Capture the cell that displays the provided text and extract its [x, y] central coordinate. 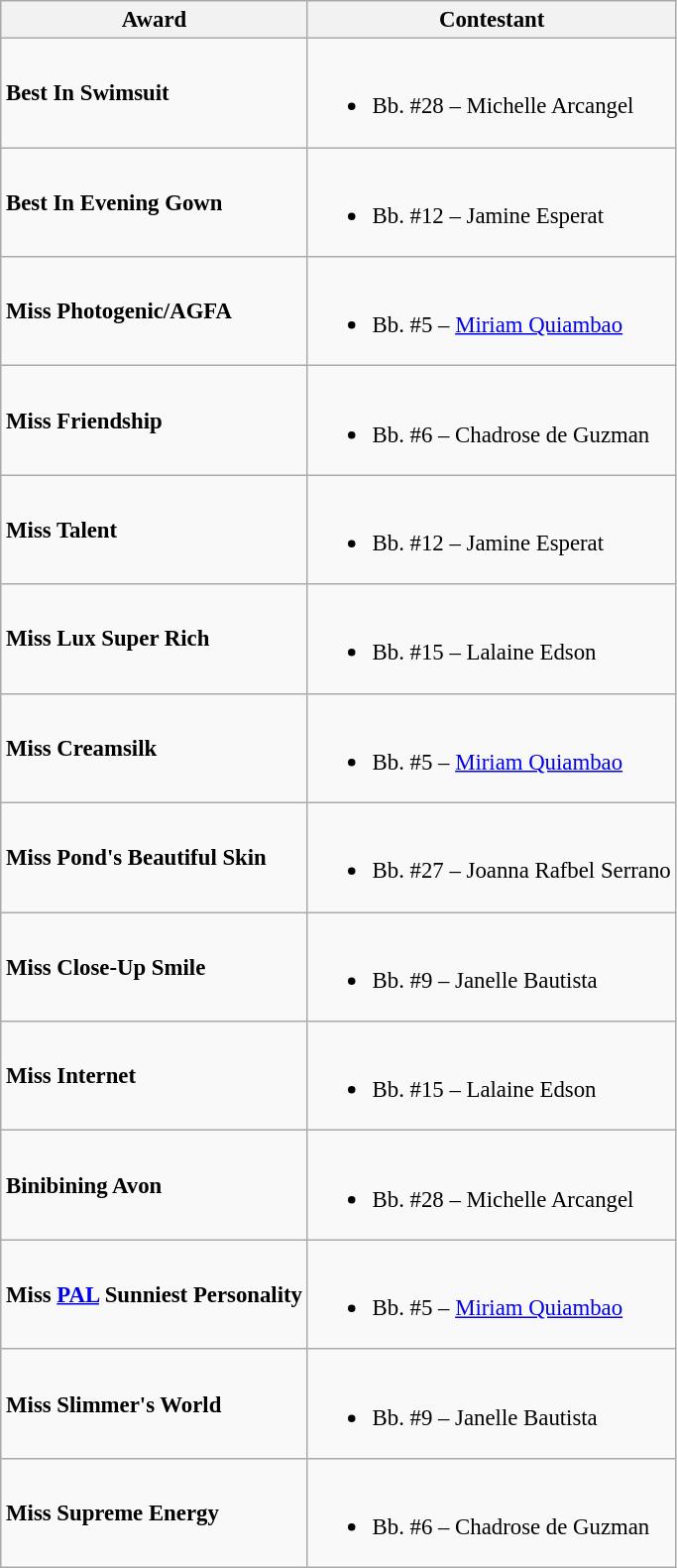
Miss Talent [155, 530]
Award [155, 20]
Miss Internet [155, 1076]
Miss Slimmer's World [155, 1403]
Miss Friendship [155, 421]
Miss Supreme Energy [155, 1513]
Best In Swimsuit [155, 93]
Binibining Avon [155, 1185]
Contestant [492, 20]
Miss Photogenic/AGFA [155, 311]
Miss PAL Sunniest Personality [155, 1294]
Miss Lux Super Rich [155, 639]
Bb. #27 – Joanna Rafbel Serrano [492, 858]
Best In Evening Gown [155, 202]
Miss Close-Up Smile [155, 967]
Miss Creamsilk [155, 748]
Miss Pond's Beautiful Skin [155, 858]
